Return (X, Y) of the center of cell containing provided text 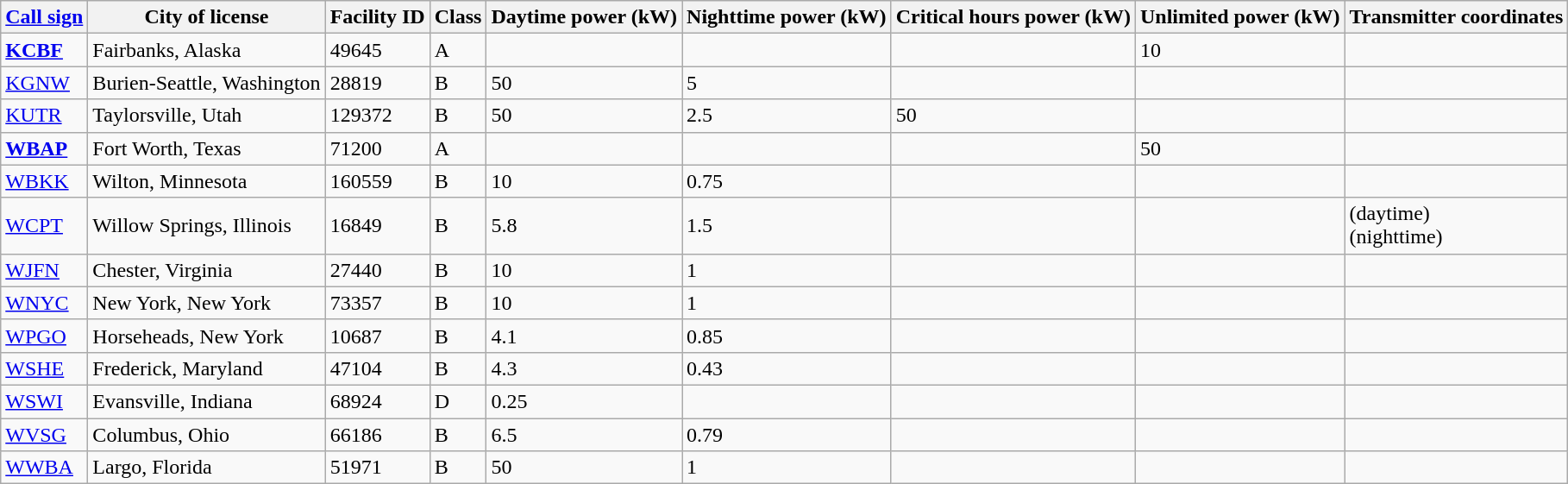
Horseheads, New York (207, 336)
Burien-Seattle, Washington (207, 83)
New York, New York (207, 303)
5.8 (585, 226)
71200 (378, 148)
(daytime) (nighttime) (1456, 226)
10687 (378, 336)
0.85 (787, 336)
Nighttime power (kW) (787, 17)
4.3 (585, 368)
WWBA (45, 468)
WVSG (45, 434)
Facility ID (378, 17)
Critical hours power (kW) (1013, 17)
Willow Springs, Illinois (207, 226)
Fort Worth, Texas (207, 148)
Chester, Virginia (207, 270)
Frederick, Maryland (207, 368)
City of license (207, 17)
2.5 (787, 116)
5 (787, 83)
Wilton, Minnesota (207, 181)
66186 (378, 434)
0.79 (787, 434)
68924 (378, 401)
73357 (378, 303)
Columbus, Ohio (207, 434)
WBKK (45, 181)
KUTR (45, 116)
0.75 (787, 181)
WPGO (45, 336)
Fairbanks, Alaska (207, 50)
16849 (378, 226)
0.25 (585, 401)
Unlimited power (kW) (1240, 17)
D (458, 401)
WSHE (45, 368)
KGNW (45, 83)
WNYC (45, 303)
WJFN (45, 270)
WBAP (45, 148)
Daytime power (kW) (585, 17)
Taylorsville, Utah (207, 116)
4.1 (585, 336)
6.5 (585, 434)
129372 (378, 116)
51971 (378, 468)
1.5 (787, 226)
Transmitter coordinates (1456, 17)
Largo, Florida (207, 468)
Call sign (45, 17)
27440 (378, 270)
Class (458, 17)
KCBF (45, 50)
0.43 (787, 368)
160559 (378, 181)
49645 (378, 50)
Evansville, Indiana (207, 401)
28819 (378, 83)
47104 (378, 368)
WCPT (45, 226)
WSWI (45, 401)
